Return the [X, Y] coordinate for the center point of the cell that contains the specified text.  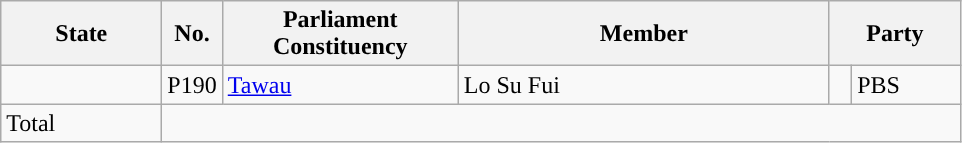
Party [894, 34]
PBS [906, 85]
Tawau [340, 85]
Member [644, 34]
State [82, 34]
Parliament Constituency [340, 34]
P190 [192, 85]
Lo Su Fui [644, 85]
Total [82, 123]
No. [192, 34]
